Locate the cell with the specified text and output its [x, y] center coordinate. 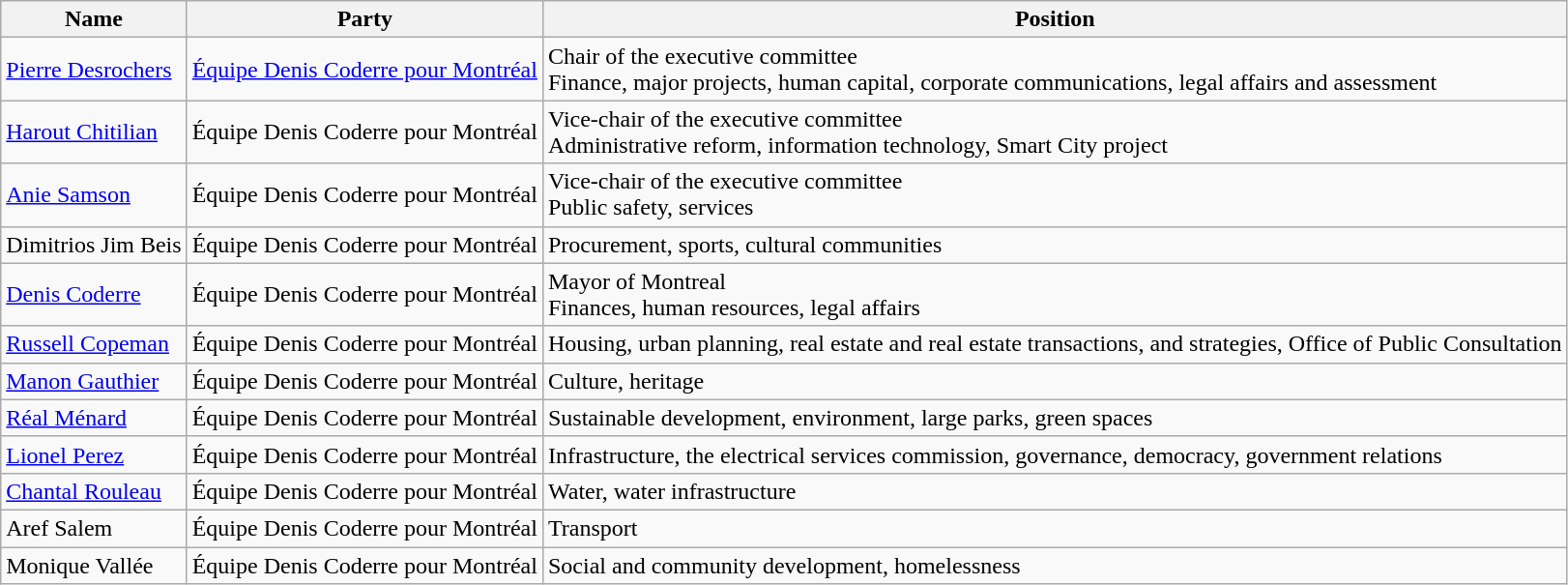
Transport [1055, 528]
Vice-chair of the executive committeeAdministrative reform, information technology, Smart City project [1055, 132]
Vice-chair of the executive committeePublic safety, services [1055, 195]
Position [1055, 19]
Russell Copeman [94, 344]
Lionel Perez [94, 454]
Infrastructure, the electrical services commission, governance, democracy, government relations [1055, 454]
Dimitrios Jim Beis [94, 245]
Denis Coderre [94, 294]
Réal Ménard [94, 418]
Harout Chitilian [94, 132]
Monique Vallée [94, 566]
Procurement, sports, cultural communities [1055, 245]
Chantal Rouleau [94, 491]
Aref Salem [94, 528]
Mayor of MontrealFinances, human resources, legal affairs [1055, 294]
Manon Gauthier [94, 381]
Housing, urban planning, real estate and real estate transactions, and strategies, Office of Public Consultation [1055, 344]
Culture, heritage [1055, 381]
Pierre Desrochers [94, 70]
Social and community development, homelessness [1055, 566]
Sustainable development, environment, large parks, green spaces [1055, 418]
Chair of the executive committeeFinance, major projects, human capital, corporate communications, legal affairs and assessment [1055, 70]
Water, water infrastructure [1055, 491]
Anie Samson [94, 195]
Name [94, 19]
Party [364, 19]
